Detect which cell encompasses the target text, then output its [x, y] center coordinate. 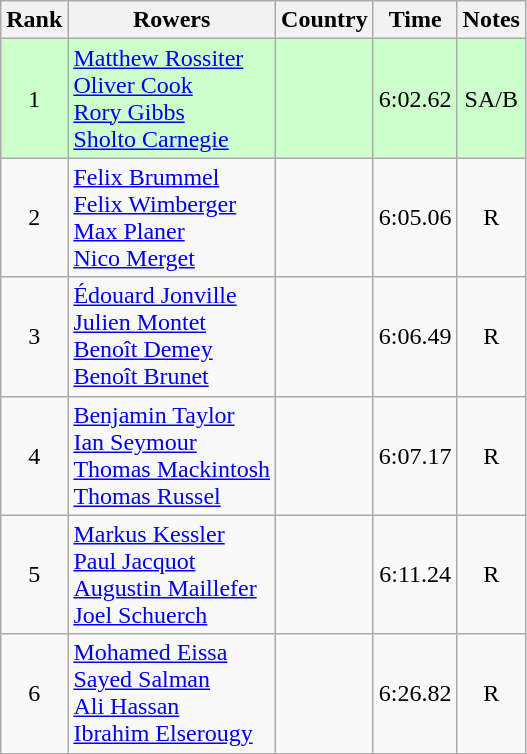
6:26.82 [415, 694]
Benjamin TaylorIan SeymourThomas MackintoshThomas Russel [172, 456]
Notes [491, 20]
Felix BrummelFelix WimbergerMax PlanerNico Merget [172, 218]
1 [34, 98]
Matthew RossiterOliver CookRory GibbsSholto Carnegie [172, 98]
6 [34, 694]
2 [34, 218]
4 [34, 456]
SA/B [491, 98]
Mohamed EissaSayed SalmanAli HassanIbrahim Elserougy [172, 694]
Time [415, 20]
Rowers [172, 20]
3 [34, 336]
6:02.62 [415, 98]
6:11.24 [415, 574]
5 [34, 574]
Édouard JonvilleJulien MontetBenoît DemeyBenoît Brunet [172, 336]
6:05.06 [415, 218]
6:06.49 [415, 336]
6:07.17 [415, 456]
Markus KesslerPaul JacquotAugustin MailleferJoel Schuerch [172, 574]
Rank [34, 20]
Country [325, 20]
